Identify which cell holds the provided text, then report its (x, y) central coordinate. 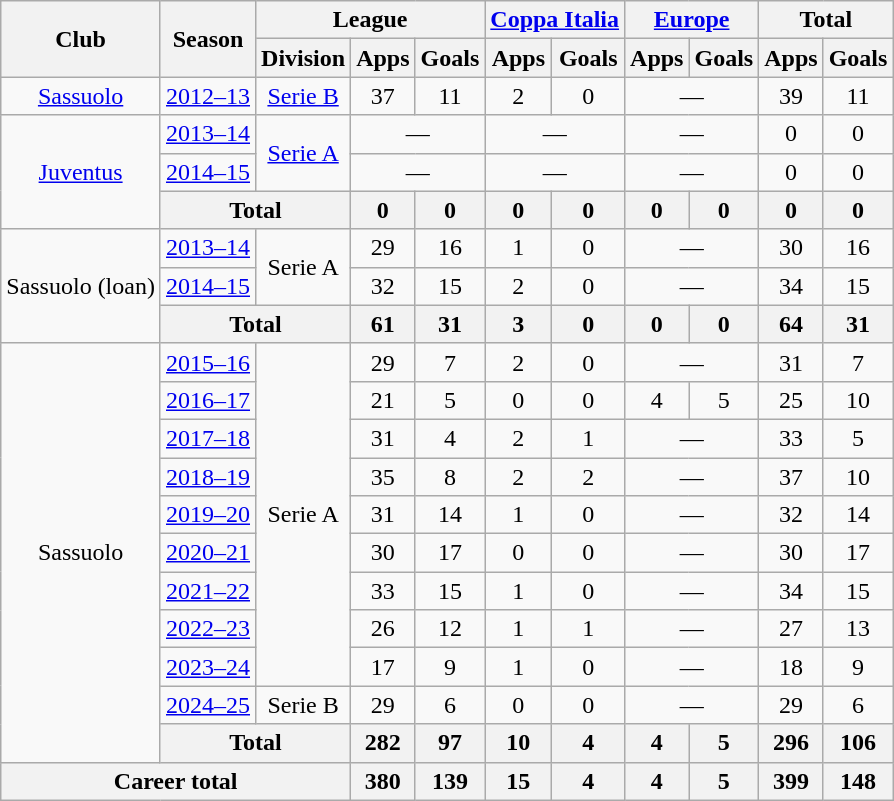
Club (81, 39)
Coppa Italia (555, 20)
39 (791, 96)
2023–24 (208, 667)
106 (858, 743)
Sassuolo (loan) (81, 286)
Europe (692, 20)
2022–23 (208, 629)
296 (791, 743)
148 (858, 781)
League (370, 20)
2017–18 (208, 438)
Career total (176, 781)
27 (791, 629)
2018–19 (208, 477)
Season (208, 39)
35 (383, 477)
399 (791, 781)
2024–25 (208, 705)
2012–13 (208, 96)
64 (791, 324)
12 (450, 629)
26 (383, 629)
2021–22 (208, 591)
13 (858, 629)
18 (791, 667)
61 (383, 324)
139 (450, 781)
380 (383, 781)
97 (450, 743)
2016–17 (208, 400)
2019–20 (208, 515)
2015–16 (208, 362)
8 (450, 477)
282 (383, 743)
Juventus (81, 172)
Division (304, 58)
2020–21 (208, 553)
25 (791, 400)
21 (383, 400)
3 (518, 324)
